From the cell containing the given text, extract its center point as (X, Y) coordinate. 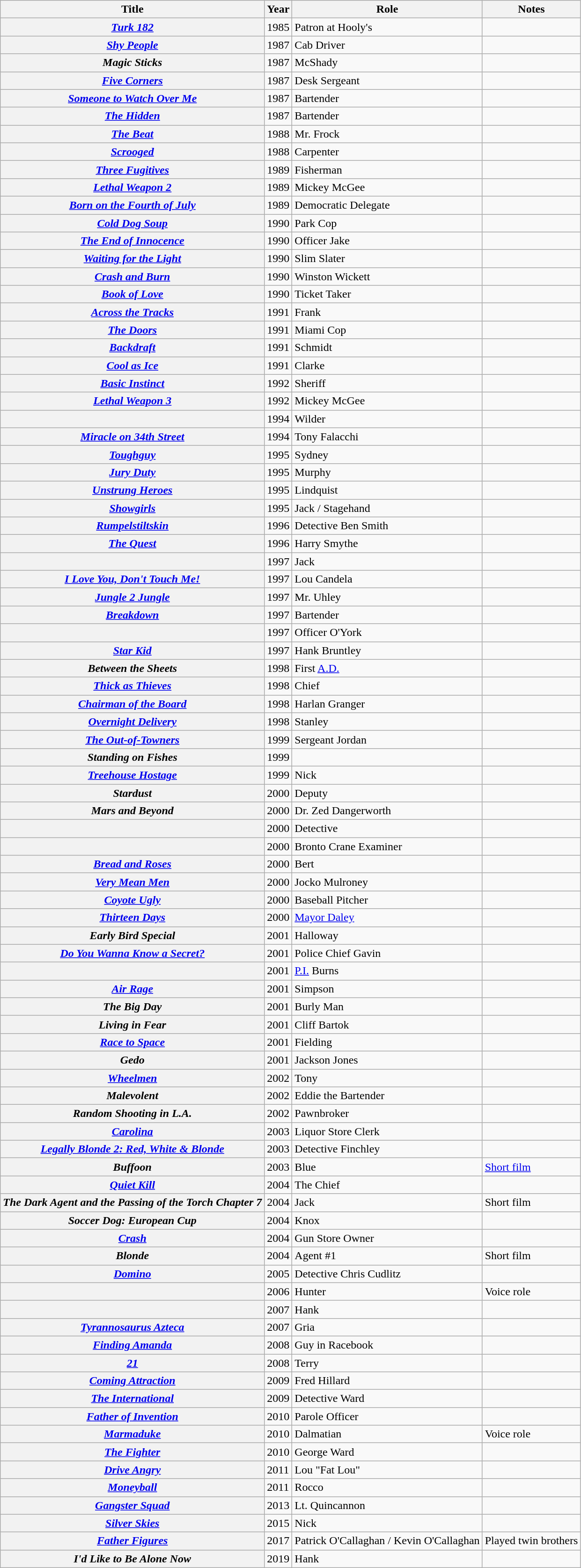
Dr. Zed Dangerworth (387, 811)
2013 (278, 1505)
Jack / Stagehand (387, 508)
The Quest (132, 544)
Baseball Pitcher (387, 900)
Random Shooting in L.A. (132, 1114)
Jackson Jones (387, 1060)
Eddie the Bartender (387, 1096)
Ticket Taker (387, 294)
Backdraft (132, 348)
Murphy (387, 472)
Rumpelstiltskin (132, 526)
Toughguy (132, 454)
Gria (387, 1327)
The Fighter (132, 1452)
Deputy (387, 793)
Silver Skies (132, 1523)
Lou "Fat Lou" (387, 1470)
Clarke (387, 365)
Guy in Racebook (387, 1345)
Crash (132, 1238)
Officer Jake (387, 241)
2006 (278, 1291)
Detective Ben Smith (387, 526)
1985 (278, 27)
Dalmatian (387, 1434)
The Big Day (132, 1006)
Cold Dog Soup (132, 223)
Sydney (387, 454)
Gangster Squad (132, 1505)
Cab Driver (387, 45)
Tony (387, 1078)
Marmaduke (132, 1434)
Lethal Weapon 2 (132, 187)
Soccer Dog: European Cup (132, 1220)
Hank Bruntley (387, 650)
The Chief (387, 1185)
Scrooged (132, 152)
Carpenter (387, 152)
Park Cop (387, 223)
Bert (387, 864)
Rocco (387, 1488)
Tyrannosaurus Azteca (132, 1327)
Breakdown (132, 615)
Bread and Roses (132, 864)
Lindquist (387, 490)
Winston Wickett (387, 277)
Unstrung Heroes (132, 490)
The International (132, 1399)
P.I. Burns (387, 971)
Schmidt (387, 348)
The Beat (132, 134)
Liquor Store Clerk (387, 1131)
21 (132, 1363)
Detective Finchley (387, 1149)
Waiting for the Light (132, 259)
Slim Slater (387, 259)
Race to Space (132, 1042)
Blue (387, 1167)
First A.D. (387, 668)
Early Bird Special (132, 935)
Lt. Quincannon (387, 1505)
Sheriff (387, 383)
Officer O'York (387, 633)
Buffoon (132, 1167)
Chairman of the Board (132, 704)
Terry (387, 1363)
Gedo (132, 1060)
The Dark Agent and the Passing of the Torch Chapter 7 (132, 1203)
Standing on Fishes (132, 757)
Halloway (387, 935)
Showgirls (132, 508)
Sergeant Jordan (387, 739)
Hunter (387, 1291)
Burly Man (387, 1006)
Someone to Watch Over Me (132, 98)
Coyote Ugly (132, 900)
2019 (278, 1559)
Mars and Beyond (132, 811)
Between the Sheets (132, 668)
Harry Smythe (387, 544)
Carolina (132, 1131)
Democratic Delegate (387, 205)
Air Rage (132, 989)
Simpson (387, 989)
Bronto Crane Examiner (387, 846)
Year (278, 9)
Role (387, 9)
The Hidden (132, 116)
McShady (387, 63)
The Doors (132, 330)
Title (132, 9)
Three Fugitives (132, 169)
Legally Blonde 2: Red, White & Blonde (132, 1149)
I'd Like to Be Alone Now (132, 1559)
Thick as Thieves (132, 686)
Mr. Uhley (387, 597)
Star Kid (132, 650)
2005 (278, 1274)
George Ward (387, 1452)
Notes (531, 9)
The End of Innocence (132, 241)
Crash and Burn (132, 277)
Moneyball (132, 1488)
Thirteen Days (132, 918)
Magic Sticks (132, 63)
Wilder (387, 419)
Detective (387, 829)
Domino (132, 1274)
Jocko Mulroney (387, 882)
Desk Sergeant (387, 80)
Very Mean Men (132, 882)
Fielding (387, 1042)
Detective Ward (387, 1399)
Wheelmen (132, 1078)
Book of Love (132, 294)
Fred Hillard (387, 1381)
Lethal Weapon 3 (132, 401)
Coming Attraction (132, 1381)
Overnight Delivery (132, 722)
Harlan Granger (387, 704)
Cool as Ice (132, 365)
Agent #1 (387, 1256)
Played twin brothers (531, 1541)
Living in Fear (132, 1024)
Parole Officer (387, 1416)
Jungle 2 Jungle (132, 597)
Miami Cop (387, 330)
The Out-of-Towners (132, 739)
Across the Tracks (132, 312)
Malevolent (132, 1096)
2015 (278, 1523)
Do You Wanna Know a Secret? (132, 953)
Five Corners (132, 80)
Chief (387, 686)
Father of Invention (132, 1416)
Police Chief Gavin (387, 953)
Pawnbroker (387, 1114)
Shy People (132, 45)
Cliff Bartok (387, 1024)
Basic Instinct (132, 383)
Father Figures (132, 1541)
Mr. Frock (387, 134)
Finding Amanda (132, 1345)
Patrick O'Callaghan / Kevin O'Callaghan (387, 1541)
Jury Duty (132, 472)
Detective Chris Cudlitz (387, 1274)
Born on the Fourth of July (132, 205)
Frank (387, 312)
Lou Candela (387, 579)
Knox (387, 1220)
Gun Store Owner (387, 1238)
Drive Angry (132, 1470)
Turk 182 (132, 27)
Stanley (387, 722)
I Love You, Don't Touch Me! (132, 579)
Stardust (132, 793)
Treehouse Hostage (132, 775)
2017 (278, 1541)
Tony Falacchi (387, 437)
Patron at Hooly's (387, 27)
Mayor Daley (387, 918)
Quiet Kill (132, 1185)
Miracle on 34th Street (132, 437)
Blonde (132, 1256)
Fisherman (387, 169)
